Provide the (X, Y) coordinate of the cell's center where the given text is located.  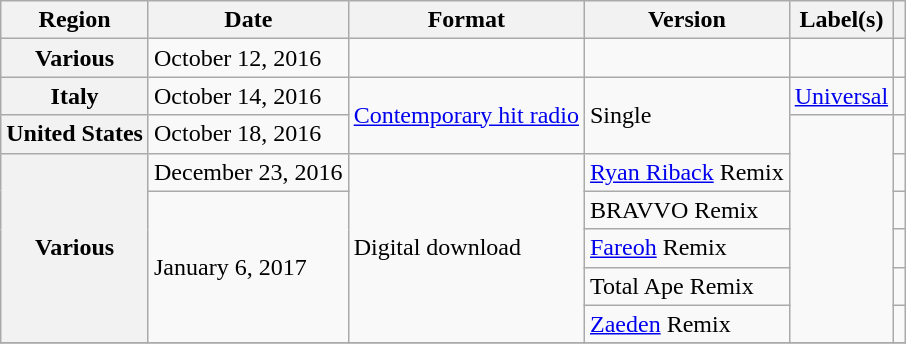
Date (248, 20)
Label(s) (841, 20)
Version (686, 20)
Fareoh Remix (686, 248)
January 6, 2017 (248, 267)
Digital download (466, 248)
Region (75, 20)
October 18, 2016 (248, 134)
Format (466, 20)
October 12, 2016 (248, 58)
Single (686, 115)
Ryan Riback Remix (686, 172)
Universal (841, 96)
Contemporary hit radio (466, 115)
Total Ape Remix (686, 286)
October 14, 2016 (248, 96)
Zaeden Remix (686, 324)
December 23, 2016 (248, 172)
United States (75, 134)
BRAVVO Remix (686, 210)
Italy (75, 96)
